Capture the cell that displays the provided text and extract its [X, Y] central coordinate. 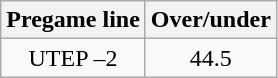
Pregame line [74, 20]
Over/under [210, 20]
44.5 [210, 58]
UTEP –2 [74, 58]
